For the text-containing cell, return its midpoint in (X, Y) coordinate format. 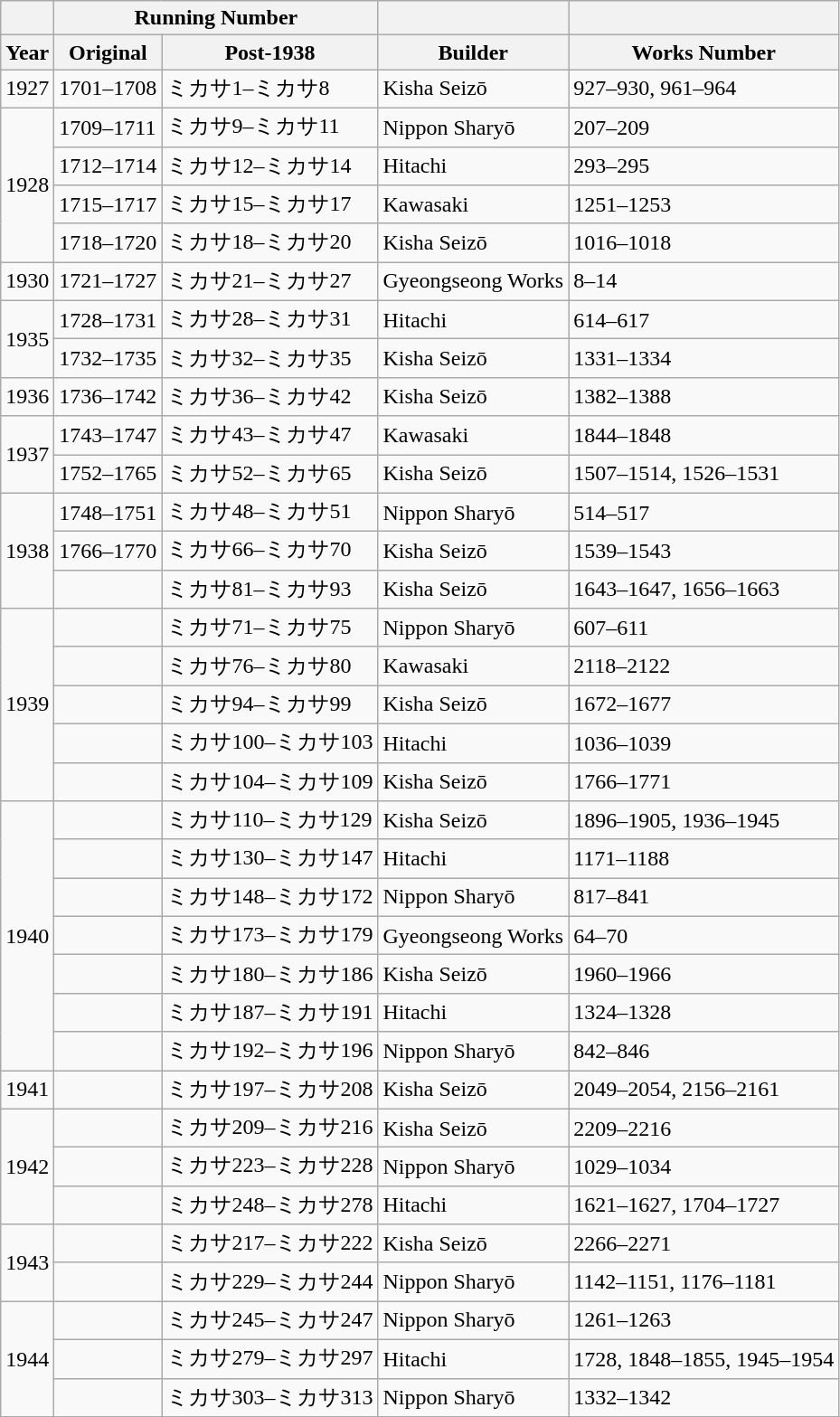
ミカサ279–ミカサ297 (269, 1358)
ミカサ94–ミカサ99 (269, 705)
1715–1717 (109, 204)
Year (27, 52)
2266–2271 (703, 1244)
1539–1543 (703, 552)
1944 (27, 1359)
1331–1334 (703, 358)
Works Number (703, 52)
1728–1731 (109, 320)
1743–1747 (109, 436)
1936 (27, 396)
ミカサ303–ミカサ313 (269, 1398)
ミカサ229–ミカサ244 (269, 1282)
1036–1039 (703, 743)
Original (109, 52)
1752–1765 (109, 474)
1941 (27, 1091)
ミカサ197–ミカサ208 (269, 1091)
ミカサ245–ミカサ247 (269, 1320)
ミカサ148–ミカサ172 (269, 897)
1728, 1848–1855, 1945–1954 (703, 1358)
1766–1770 (109, 552)
1251–1253 (703, 204)
817–841 (703, 897)
ミカサ217–ミカサ222 (269, 1244)
ミカサ15–ミカサ17 (269, 204)
ミカサ32–ミカサ35 (269, 358)
1938 (27, 551)
ミカサ12–ミカサ14 (269, 166)
ミカサ71–ミカサ75 (269, 628)
ミカサ28–ミカサ31 (269, 320)
1844–1848 (703, 436)
1935 (27, 338)
2209–2216 (703, 1129)
1332–1342 (703, 1398)
1927 (27, 89)
1928 (27, 184)
ミカサ52–ミカサ65 (269, 474)
927–930, 961–964 (703, 89)
1736–1742 (109, 396)
ミカサ187–ミカサ191 (269, 1013)
ミカサ21–ミカサ27 (269, 282)
ミカサ9–ミカサ11 (269, 127)
1942 (27, 1167)
1507–1514, 1526–1531 (703, 474)
ミカサ173–ミカサ179 (269, 935)
614–617 (703, 320)
1643–1647, 1656–1663 (703, 590)
ミカサ1–ミカサ8 (269, 89)
1672–1677 (703, 705)
ミカサ110–ミカサ129 (269, 821)
ミカサ248–ミカサ278 (269, 1204)
1712–1714 (109, 166)
1171–1188 (703, 859)
842–846 (703, 1051)
1718–1720 (109, 242)
ミカサ100–ミカサ103 (269, 743)
1766–1771 (703, 781)
ミカサ43–ミカサ47 (269, 436)
Post-1938 (269, 52)
293–295 (703, 166)
1748–1751 (109, 512)
ミカサ104–ミカサ109 (269, 781)
1016–1018 (703, 242)
1937 (27, 454)
1324–1328 (703, 1013)
1382–1388 (703, 396)
ミカサ36–ミカサ42 (269, 396)
2118–2122 (703, 666)
ミカサ192–ミカサ196 (269, 1051)
1940 (27, 936)
1701–1708 (109, 89)
ミカサ76–ミカサ80 (269, 666)
Builder (474, 52)
207–209 (703, 127)
1721–1727 (109, 282)
2049–2054, 2156–2161 (703, 1091)
1960–1966 (703, 975)
ミカサ66–ミカサ70 (269, 552)
ミカサ223–ミカサ228 (269, 1167)
Running Number (216, 18)
ミカサ209–ミカサ216 (269, 1129)
8–14 (703, 282)
1939 (27, 705)
1029–1034 (703, 1167)
ミカサ81–ミカサ93 (269, 590)
1621–1627, 1704–1727 (703, 1204)
1261–1263 (703, 1320)
ミカサ130–ミカサ147 (269, 859)
1732–1735 (109, 358)
607–611 (703, 628)
ミカサ48–ミカサ51 (269, 512)
ミカサ180–ミカサ186 (269, 975)
64–70 (703, 935)
1142–1151, 1176–1181 (703, 1282)
1709–1711 (109, 127)
ミカサ18–ミカサ20 (269, 242)
1943 (27, 1262)
1930 (27, 282)
514–517 (703, 512)
1896–1905, 1936–1945 (703, 821)
